Find where the given text appears and provide that cell's center as (x, y) coordinate. 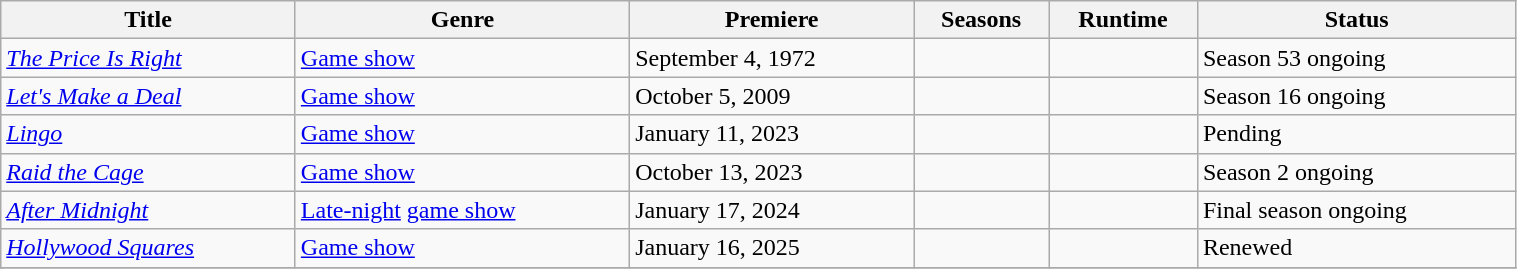
January 17, 2024 (772, 210)
Renewed (1356, 248)
Late-night game show (462, 210)
Genre (462, 20)
Raid the Cage (148, 172)
Title (148, 20)
The Price Is Right (148, 58)
Hollywood Squares (148, 248)
October 5, 2009 (772, 96)
Status (1356, 20)
Season 16 ongoing (1356, 96)
Seasons (982, 20)
October 13, 2023 (772, 172)
Premiere (772, 20)
Final season ongoing (1356, 210)
January 11, 2023 (772, 134)
September 4, 1972 (772, 58)
Runtime (1124, 20)
After Midnight (148, 210)
Let's Make a Deal (148, 96)
Pending (1356, 134)
Season 2 ongoing (1356, 172)
January 16, 2025 (772, 248)
Season 53 ongoing (1356, 58)
Lingo (148, 134)
